Scan for the cell matching the given text and deliver its [X, Y] coordinate at center. 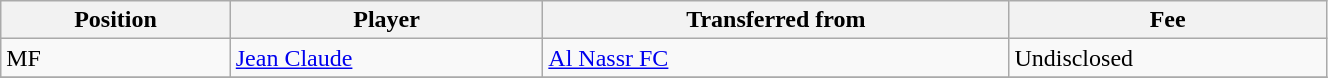
Fee [1168, 20]
MF [116, 58]
Player [386, 20]
Transferred from [776, 20]
Undisclosed [1168, 58]
Al Nassr FC [776, 58]
Jean Claude [386, 58]
Position [116, 20]
